Determine the (X, Y) coordinate at the center of the cell enclosing the given text.  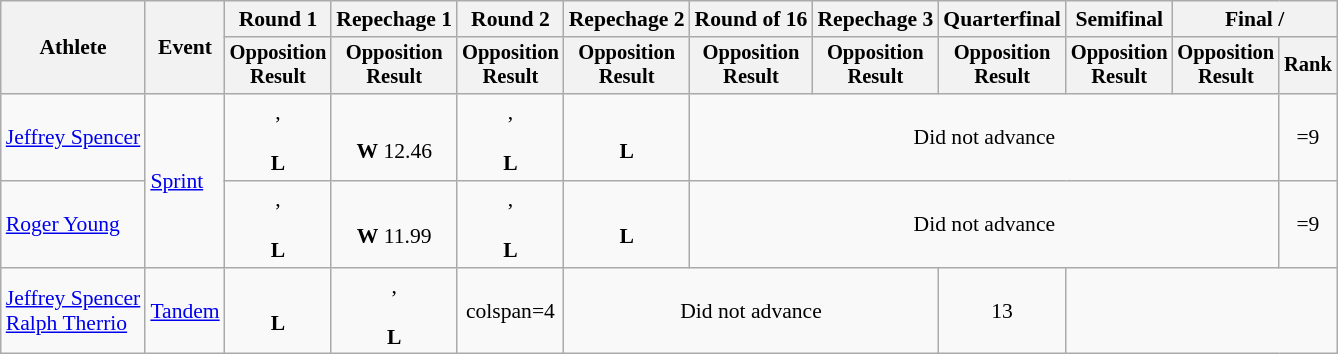
W 11.99 (394, 224)
Roger Young (74, 224)
Event (184, 48)
Jeffrey Spencer (74, 138)
Repechage 3 (875, 19)
Repechage 1 (394, 19)
Quarterfinal (1002, 19)
Rank (1308, 66)
Repechage 2 (627, 19)
Final / (1255, 19)
W 12.46 (394, 138)
Round of 16 (752, 19)
Round 2 (510, 19)
Round 1 (278, 19)
Athlete (74, 48)
Semifinal (1120, 19)
Sprint (184, 180)
